Scan for the cell matching the given text and deliver its [x, y] coordinate at center. 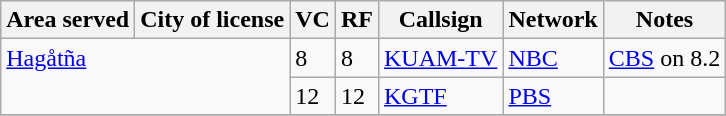
VC [313, 20]
Area served [68, 20]
Network [553, 20]
CBS on 8.2 [664, 58]
RF [356, 20]
KUAM-TV [440, 58]
Hagåtña [146, 77]
City of license [212, 20]
NBC [553, 58]
Callsign [440, 20]
Notes [664, 20]
KGTF [440, 96]
PBS [553, 96]
